Detect which cell encompasses the target text, then output its (x, y) center coordinate. 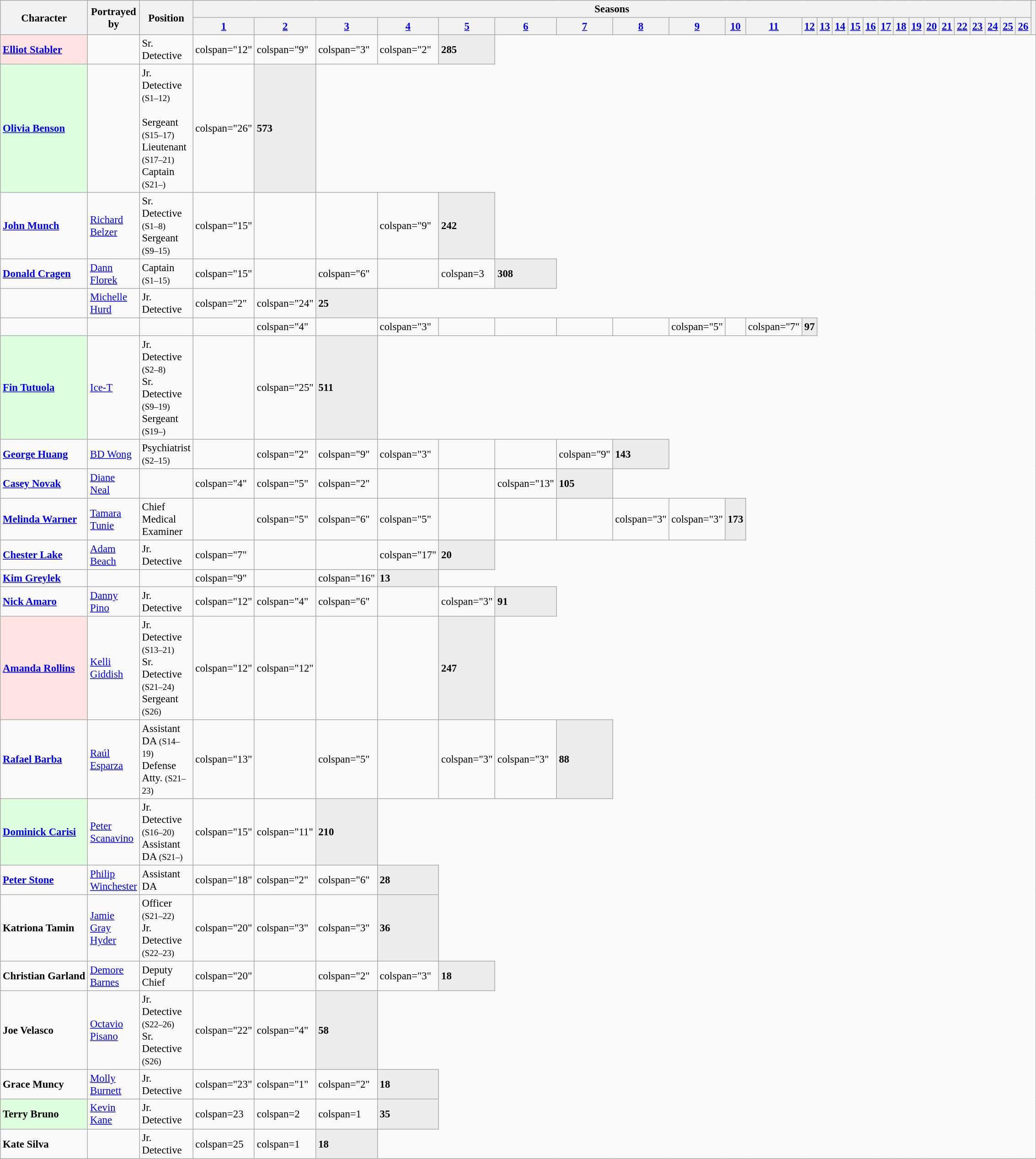
16 (870, 27)
Jr. Detective (S22–26)Sr. Detective (S26) (166, 1031)
Terry Bruno (44, 1115)
Sr. Detective (166, 49)
173 (735, 519)
Grace Muncy (44, 1084)
Psychiatrist (S2–15) (166, 454)
colspan=25 (224, 1144)
Dann Florek (113, 274)
colspan="23" (224, 1084)
Dominick Carisi (44, 832)
Chester Lake (44, 555)
colspan=3 (467, 274)
Peter Stone (44, 881)
15 (855, 27)
36 (408, 928)
Kevin Kane (113, 1115)
7 (584, 27)
Ice-T (113, 388)
Character (44, 17)
88 (584, 759)
14 (840, 27)
6 (526, 27)
colspan="16" (347, 578)
Captain (S1–15) (166, 274)
Jr. Detective (S16–20)Assistant DA (S21–) (166, 832)
colspan="17" (408, 555)
Nick Amaro (44, 602)
colspan="18" (224, 881)
Octavio Pisano (113, 1031)
Adam Beach (113, 555)
Amanda Rollins (44, 668)
12 (809, 27)
Kelli Giddish (113, 668)
Diane Neal (113, 484)
BD Wong (113, 454)
210 (347, 832)
Philip Winchester (113, 881)
23 (977, 27)
Tamara Tunie (113, 519)
2 (285, 27)
Raúl Esparza (113, 759)
8 (641, 27)
3 (347, 27)
17 (886, 27)
Peter Scanavino (113, 832)
9 (697, 27)
Seasons (612, 9)
511 (347, 388)
Kim Greylek (44, 578)
colspan="22" (224, 1031)
Kate Silva (44, 1144)
573 (285, 129)
Deputy Chief (166, 977)
colspan="24" (285, 304)
10 (735, 27)
Jamie Gray Hyder (113, 928)
Portrayed by (113, 17)
5 (467, 27)
John Munch (44, 226)
Melinda Warner (44, 519)
24 (993, 27)
11 (774, 27)
Jr. Detective (S2–8)Sr. Detective (S9–19)Sergeant (S19–) (166, 388)
colspan="1" (285, 1084)
George Huang (44, 454)
Demore Barnes (113, 977)
Olivia Benson (44, 129)
35 (408, 1115)
Position (166, 17)
Jr. Detective (S1–12)Sergeant (S15–17)Lieutenant (S17–21)Captain (S21–) (166, 129)
Officer (S21–22)Jr. Detective (S22–23) (166, 928)
Danny Pino (113, 602)
Katriona Tamin (44, 928)
285 (467, 49)
97 (809, 327)
58 (347, 1031)
Donald Cragen (44, 274)
Molly Burnett (113, 1084)
Joe Velasco (44, 1031)
Richard Belzer (113, 226)
colspan=2 (285, 1115)
Jr. Detective (S13–21)Sr. Detective (S21–24)Sergeant (S26) (166, 668)
242 (467, 226)
Fin Tutuola (44, 388)
21 (946, 27)
143 (641, 454)
colspan="25" (285, 388)
Assistant DA (S14–19)Defense Atty. (S21–23) (166, 759)
Rafael Barba (44, 759)
28 (408, 881)
Casey Novak (44, 484)
Assistant DA (166, 881)
Michelle Hurd (113, 304)
colspan="26" (224, 129)
colspan=23 (224, 1115)
22 (962, 27)
Christian Garland (44, 977)
colspan="11" (285, 832)
Elliot Stabler (44, 49)
247 (467, 668)
105 (584, 484)
4 (408, 27)
19 (916, 27)
Sr. Detective (S1–8)Sergeant (S9–15) (166, 226)
Chief Medical Examiner (166, 519)
26 (1023, 27)
1 (224, 27)
308 (526, 274)
91 (526, 602)
